Return the (X, Y) coordinate for the center point of the cell that contains the specified text.  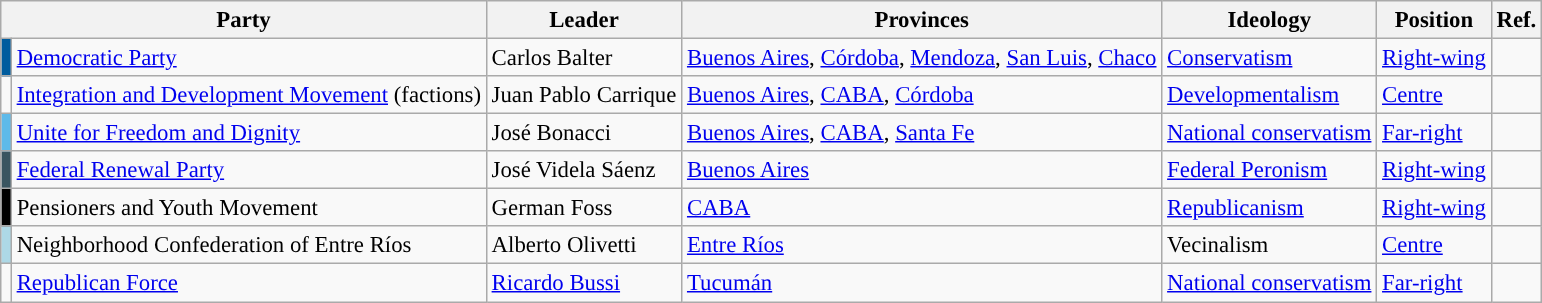
Position (1434, 20)
José Videla Sáenz (584, 170)
Developmentalism (1270, 95)
German Foss (584, 208)
Ideology (1270, 20)
Democratic Party (248, 58)
Juan Pablo Carrique (584, 95)
Tucumán (922, 283)
Buenos Aires, CABA, Córdoba (922, 95)
Ricardo Bussi (584, 283)
Neighborhood Confederation of Entre Ríos (248, 245)
Pensioners and Youth Movement (248, 208)
Conservatism (1270, 58)
CABA (922, 208)
Republican Force (248, 283)
Integration and Development Movement (factions) (248, 95)
Ref. (1516, 20)
Buenos Aires, Córdoba, Mendoza, San Luis, Chaco (922, 58)
Provinces (922, 20)
Buenos Aires (922, 170)
Federal Renewal Party (248, 170)
Party (244, 20)
Leader (584, 20)
Entre Ríos (922, 245)
Buenos Aires, CABA, Santa Fe (922, 133)
Alberto Olivetti (584, 245)
Carlos Balter (584, 58)
Unite for Freedom and Dignity (248, 133)
Federal Peronism (1270, 170)
Vecinalism (1270, 245)
José Bonacci (584, 133)
Republicanism (1270, 208)
